Locate the cell with the specified text and output its (X, Y) center coordinate. 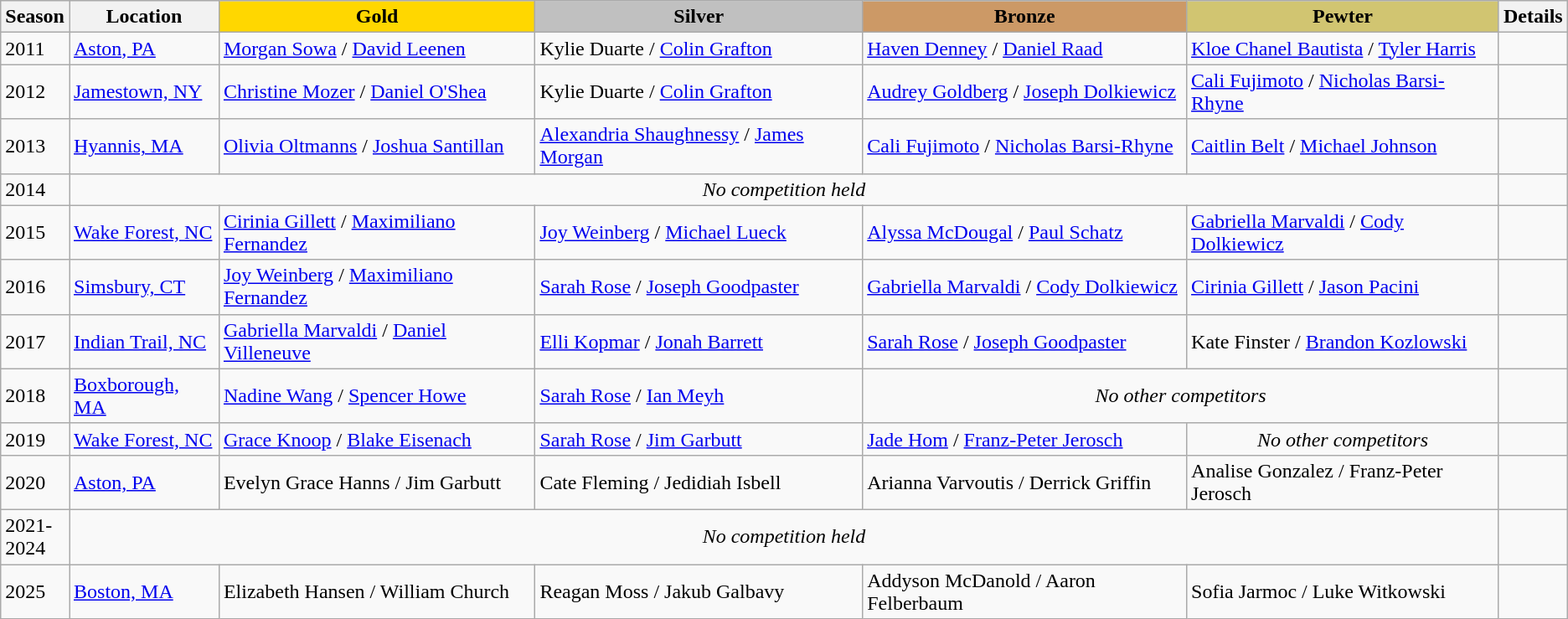
Morgan Sowa / David Leenen (377, 49)
2020 (35, 482)
Olivia Oltmanns / Joshua Santillan (377, 146)
2014 (35, 189)
Alexandria Shaughnessy / James Morgan (699, 146)
Evelyn Grace Hanns / Jim Garbutt (377, 482)
2011 (35, 49)
Cate Fleming / Jedidiah Isbell (699, 482)
Kloe Chanel Bautista / Tyler Harris (1344, 49)
2017 (35, 342)
Nadine Wang / Spencer Howe (377, 395)
Season (35, 17)
Indian Trail, NC (144, 342)
Details (1533, 17)
Hyannis, MA (144, 146)
Jamestown, NY (144, 92)
Christine Mozer / Daniel O'Shea (377, 92)
Simsbury, CT (144, 286)
Sarah Rose / Jim Garbutt (699, 439)
Silver (699, 17)
Sarah Rose / Ian Meyh (699, 395)
Bronze (1025, 17)
2012 (35, 92)
2016 (35, 286)
2021-2024 (35, 536)
2013 (35, 146)
Joy Weinberg / Michael Lueck (699, 233)
Kate Finster / Brandon Kozlowski (1344, 342)
2018 (35, 395)
Haven Denney / Daniel Raad (1025, 49)
Joy Weinberg / Maximiliano Fernandez (377, 286)
Arianna Varvoutis / Derrick Griffin (1025, 482)
2015 (35, 233)
2025 (35, 591)
Boxborough, MA (144, 395)
Analise Gonzalez / Franz-Peter Jerosch (1344, 482)
Elli Kopmar / Jonah Barrett (699, 342)
Location (144, 17)
Boston, MA (144, 591)
Cirinia Gillett / Jason Pacini (1344, 286)
Elizabeth Hansen / William Church (377, 591)
Gabriella Marvaldi / Daniel Villeneuve (377, 342)
Alyssa McDougal / Paul Schatz (1025, 233)
Caitlin Belt / Michael Johnson (1344, 146)
Audrey Goldberg / Joseph Dolkiewicz (1025, 92)
Addyson McDanold / Aaron Felberbaum (1025, 591)
Pewter (1344, 17)
Reagan Moss / Jakub Galbavy (699, 591)
2019 (35, 439)
Sofia Jarmoc / Luke Witkowski (1344, 591)
Cirinia Gillett / Maximiliano Fernandez (377, 233)
Jade Hom / Franz-Peter Jerosch (1025, 439)
Gold (377, 17)
Grace Knoop / Blake Eisenach (377, 439)
